Find where the given text appears and provide that cell's center as (x, y) coordinate. 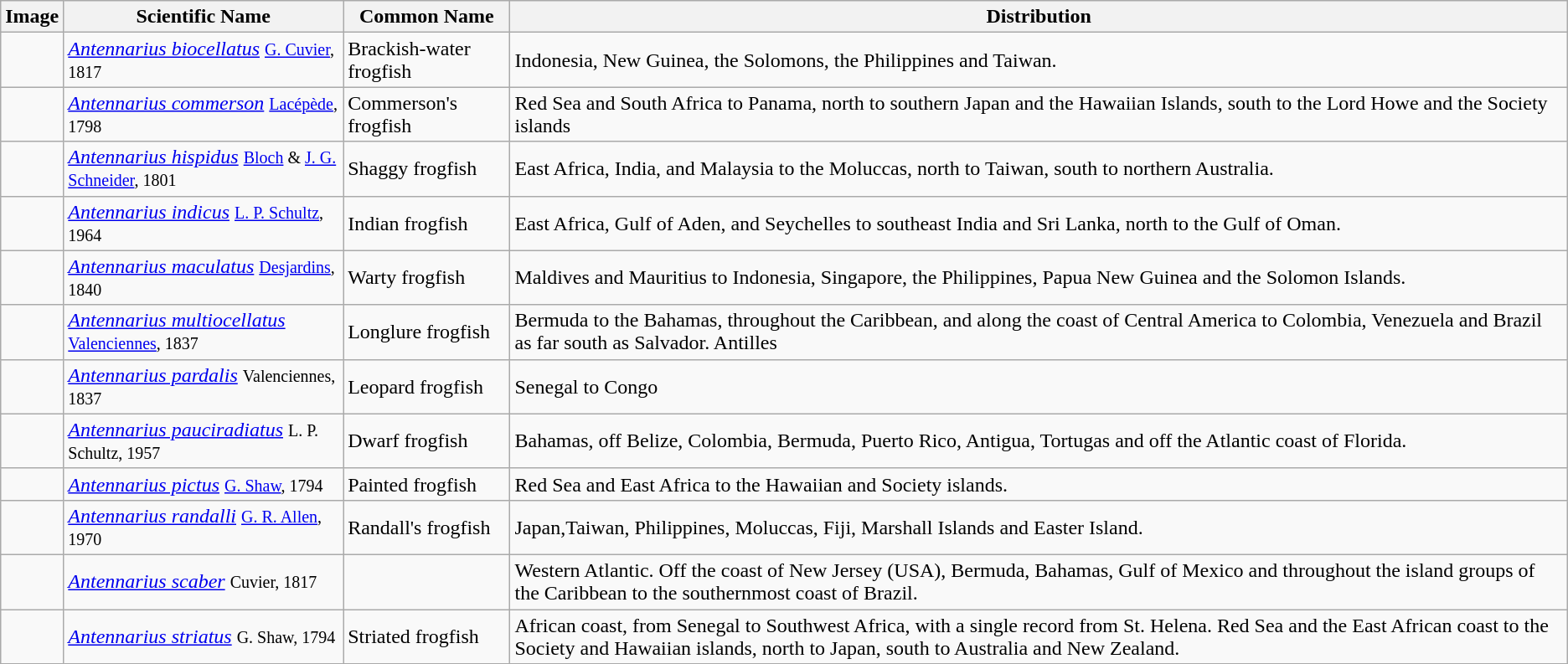
Antennarius randalli G. R. Allen, 1970 (204, 528)
Antennarius striatus G. Shaw, 1794 (204, 636)
Antennarius indicus L. P. Schultz, 1964 (204, 223)
Brackish-water frogfish (427, 60)
Senegal to Congo (1039, 387)
East Africa, Gulf of Aden, and Seychelles to southeast India and Sri Lanka, north to the Gulf of Oman. (1039, 223)
Antennarius commerson Lacépède, 1798 (204, 114)
Striated frogfish (427, 636)
Indonesia, New Guinea, the Solomons, the Philippines and Taiwan. (1039, 60)
Antennarius biocellatus G. Cuvier, 1817 (204, 60)
Randall's frogfish (427, 528)
Leopard frogfish (427, 387)
Longlure frogfish (427, 332)
Antennarius pauciradiatus L. P. Schultz, 1957 (204, 440)
Warty frogfish (427, 278)
Distribution (1039, 17)
Antennarius pictus G. Shaw, 1794 (204, 484)
Common Name (427, 17)
Maldives and Mauritius to Indonesia, Singapore, the Philippines, Papua New Guinea and the Solomon Islands. (1039, 278)
Bahamas, off Belize, Colombia, Bermuda, Puerto Rico, Antigua, Tortugas and off the Atlantic coast of Florida. (1039, 440)
East Africa, India, and Malaysia to the Moluccas, north to Taiwan, south to northern Australia. (1039, 169)
Antennarius scaber Cuvier, 1817 (204, 581)
Commerson's frogfish (427, 114)
Antennarius maculatus Desjardins, 1840 (204, 278)
Scientific Name (204, 17)
Antennarius multiocellatus Valenciennes, 1837 (204, 332)
Indian frogfish (427, 223)
Image (32, 17)
Red Sea and East Africa to the Hawaiian and Society islands. (1039, 484)
Antennarius pardalis Valenciennes, 1837 (204, 387)
Antennarius hispidus Bloch & J. G. Schneider, 1801 (204, 169)
Shaggy frogfish (427, 169)
Japan,Taiwan, Philippines, Moluccas, Fiji, Marshall Islands and Easter Island. (1039, 528)
Red Sea and South Africa to Panama, north to southern Japan and the Hawaiian Islands, south to the Lord Howe and the Society islands (1039, 114)
Dwarf frogfish (427, 440)
Painted frogfish (427, 484)
